Determine the [X, Y] coordinate at the center of the cell enclosing the given text.  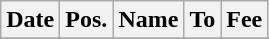
Pos. [86, 20]
Fee [244, 20]
To [202, 20]
Name [148, 20]
Date [30, 20]
